Pinpoint the cell where the given text exists, returning its (X, Y) midpoint coordinate. 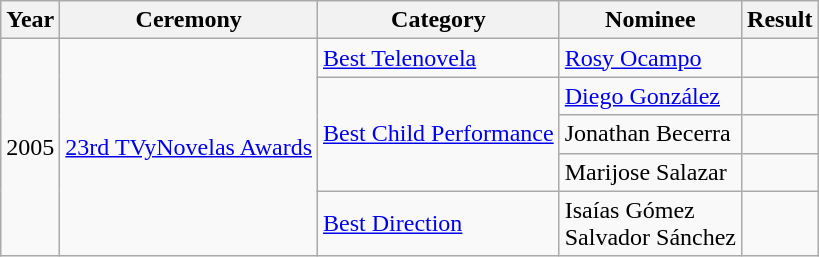
Rosy Ocampo (650, 58)
Best Telenovela (439, 58)
Nominee (650, 20)
Diego González (650, 96)
Jonathan Becerra (650, 134)
Best Child Performance (439, 134)
2005 (30, 148)
Result (780, 20)
23rd TVyNovelas Awards (189, 148)
Ceremony (189, 20)
Category (439, 20)
Year (30, 20)
Best Direction (439, 224)
Marijose Salazar (650, 172)
Isaías Gómez Salvador Sánchez (650, 224)
